Pinpoint the cell where the given text exists, returning its [X, Y] midpoint coordinate. 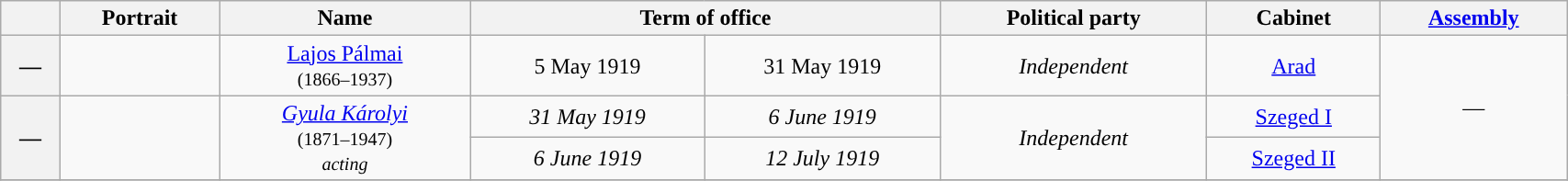
Lajos Pálmai(1866–1937) [345, 66]
Assembly [1473, 18]
Political party [1074, 18]
5 May 1919 [587, 66]
Szeged II [1293, 159]
Portrait [140, 18]
Arad [1293, 66]
Name [345, 18]
12 July 1919 [823, 159]
Szeged I [1293, 117]
Term of office [705, 18]
Gyula Károlyi(1871–1947)acting [345, 138]
Cabinet [1293, 18]
